Find where the given text appears and provide that cell's center as (x, y) coordinate. 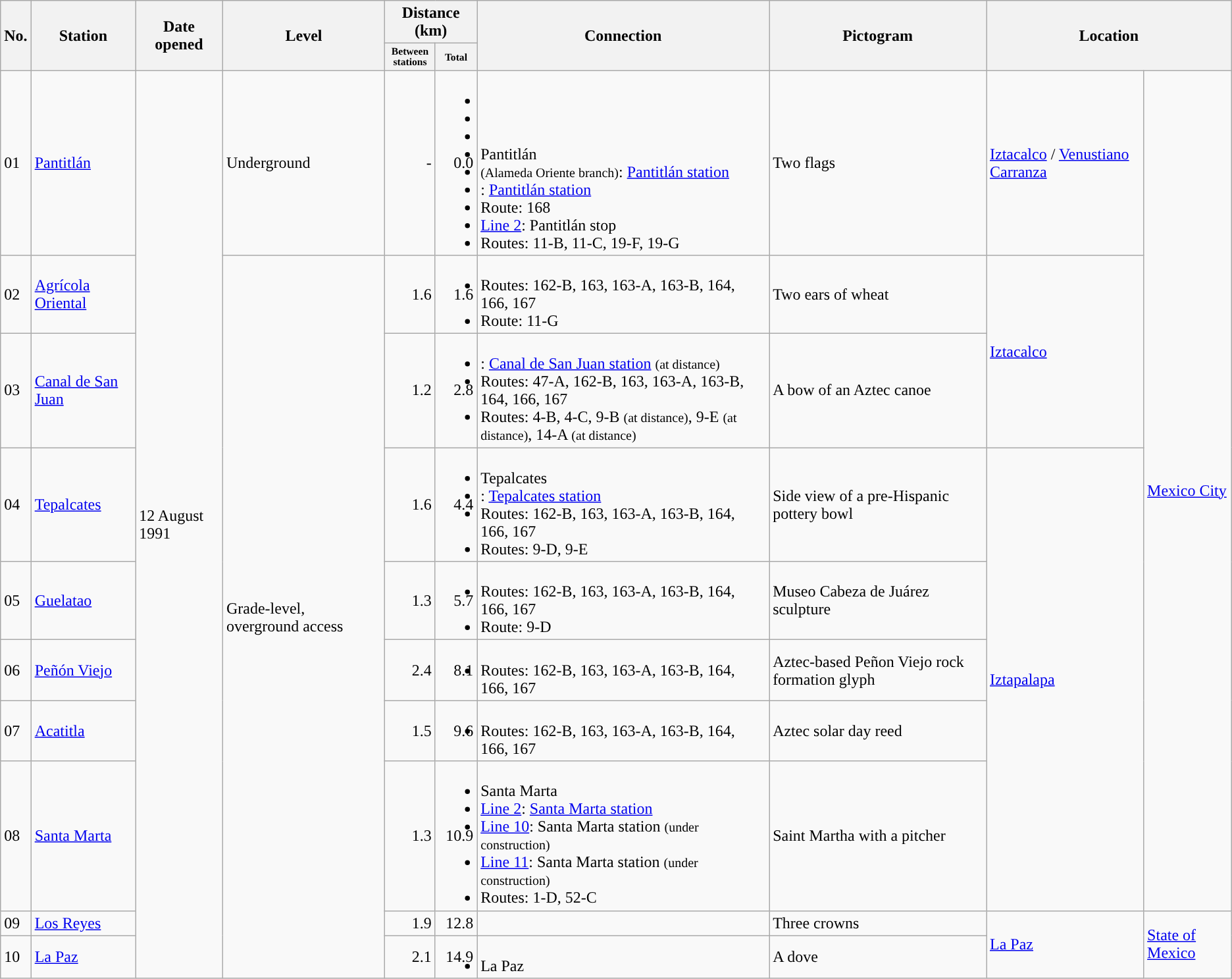
12.8 (455, 923)
No. (16, 36)
9.6 (455, 731)
Total (455, 57)
1.5 (411, 731)
Distance (km) (431, 22)
Routes: 162-B, 163, 163-A, 163-B, 164, 166, 167 Route: 11-G (623, 295)
14.9 (455, 957)
8.1 (455, 670)
Iztacalco (1065, 352)
Tepalcates (83, 504)
- (411, 163)
Iztapalapa (1065, 679)
Pictogram (878, 36)
12 August 1991 (179, 525)
Date opened (179, 36)
A bow of an Aztec canoe (878, 391)
Los Reyes (83, 923)
Santa Marta (83, 836)
Aztec solar day reed (878, 731)
Routes: 162-B, 163, 163-A, 163-B, 164, 166, 167 Route: 9-D (623, 600)
Tepalcates : Tepalcates station Routes: 162-B, 163, 163-A, 163-B, 164, 166, 167 Routes: 9-D, 9-E (623, 504)
Iztacalco / Venustiano Carranza (1065, 163)
Side view of a pre-Hispanic pottery bowl (878, 504)
Saint Martha with a pitcher (878, 836)
2.1 (411, 957)
Pantitlán (83, 163)
10 (16, 957)
Acatitla (83, 731)
2.4 (411, 670)
Agrícola Oriental (83, 295)
07 (16, 731)
State of Mexico (1188, 944)
Betweenstations (411, 57)
1.9 (411, 923)
1.2 (411, 391)
10.9 (455, 836)
Mexico City (1188, 490)
Underground (303, 163)
5.7 (455, 600)
Two flags (878, 163)
Three crowns (878, 923)
05 (16, 600)
02 (16, 295)
Canal de San Juan (83, 391)
01 (16, 163)
2.8 (455, 391)
Museo Cabeza de Juárez sculpture (878, 600)
Location (1110, 36)
09 (16, 923)
A dove (878, 957)
4.4 (455, 504)
Pantitlán (Alameda Oriente branch): Pantitlán station : Pantitlán station Route: 168 Line 2: Pantitlán stop Routes: 11-B, 11-C, 19-F, 19-G (623, 163)
Peñón Viejo (83, 670)
Level (303, 36)
0.0 (455, 163)
08 (16, 836)
Guelatao (83, 600)
03 (16, 391)
Station (83, 36)
Aztec-based Peñon Viejo rock formation glyph (878, 670)
Two ears of wheat (878, 295)
06 (16, 670)
04 (16, 504)
Grade-level, overground access (303, 618)
Connection (623, 36)
